Find where the given text appears and provide that cell's center as [x, y] coordinate. 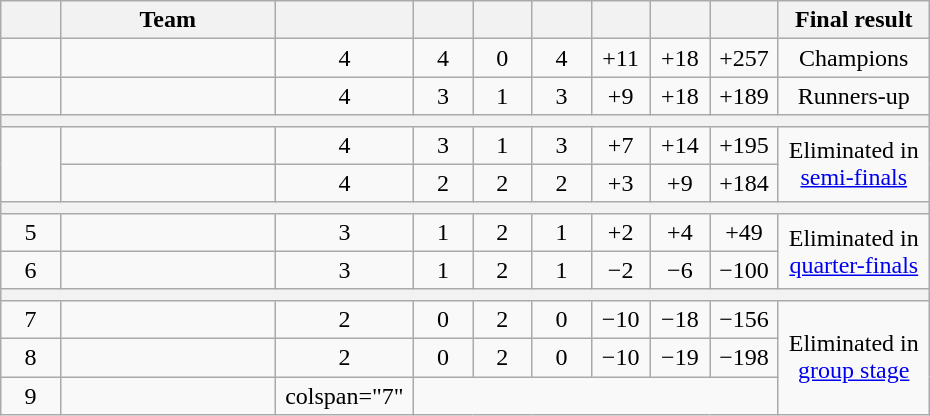
−19 [680, 357]
6 [30, 270]
Eliminated in semi-finals [854, 164]
Eliminated in group stage [854, 357]
8 [30, 357]
+49 [744, 232]
Eliminated in quarter-finals [854, 251]
5 [30, 232]
+184 [744, 183]
+195 [744, 145]
Final result [854, 20]
Team [168, 20]
+14 [680, 145]
+4 [680, 232]
+11 [620, 58]
−6 [680, 270]
−198 [744, 357]
+189 [744, 96]
+257 [744, 58]
9 [30, 395]
−100 [744, 270]
−18 [680, 319]
+3 [620, 183]
Runners-up [854, 96]
+7 [620, 145]
+2 [620, 232]
−156 [744, 319]
Champions [854, 58]
colspan="7" [345, 395]
−2 [620, 270]
7 [30, 319]
